Identify which cell holds the provided text, then report its (X, Y) central coordinate. 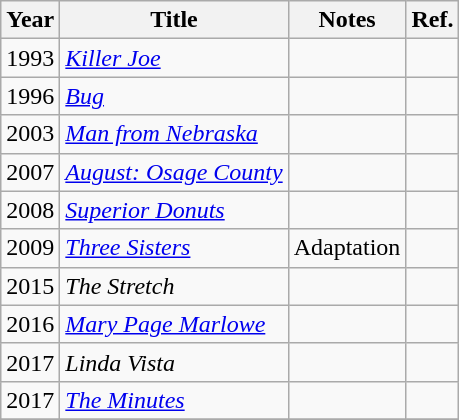
Killer Joe (174, 58)
Superior Donuts (174, 210)
The Minutes (174, 400)
2007 (30, 172)
2008 (30, 210)
Title (174, 20)
2003 (30, 134)
Bug (174, 96)
Linda Vista (174, 362)
Man from Nebraska (174, 134)
2015 (30, 286)
Three Sisters (174, 248)
2009 (30, 248)
Mary Page Marlowe (174, 324)
The Stretch (174, 286)
1996 (30, 96)
Year (30, 20)
1993 (30, 58)
August: Osage County (174, 172)
Adaptation (347, 248)
2016 (30, 324)
Notes (347, 20)
Ref. (432, 20)
